Provide the [X, Y] coordinate of the cell's center where the given text is located.  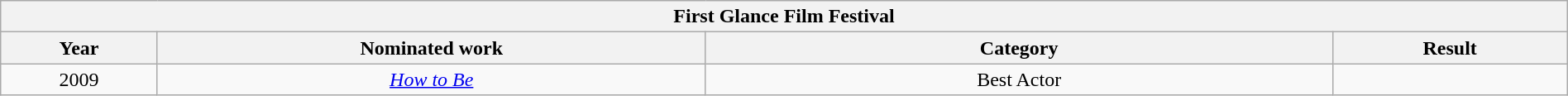
Best Actor [1019, 79]
Nominated work [432, 48]
2009 [79, 79]
Result [1450, 48]
Category [1019, 48]
Year [79, 48]
First Glance Film Festival [784, 17]
How to Be [432, 79]
